For the text-containing cell, return its midpoint in [X, Y] coordinate format. 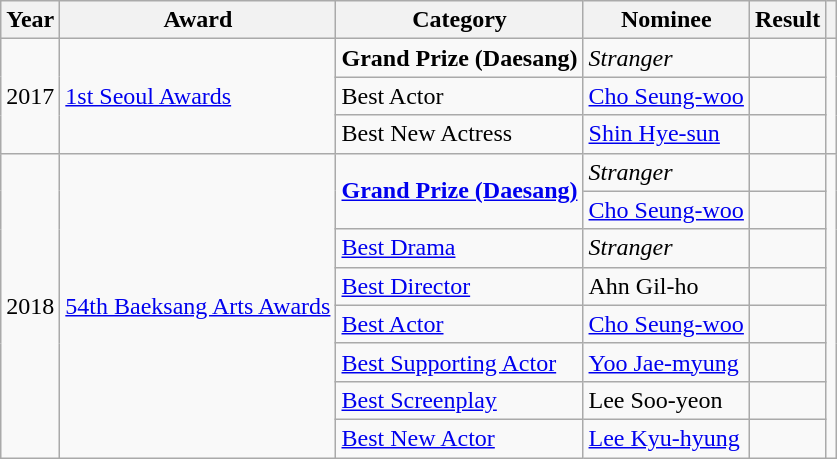
Year [30, 20]
Result [787, 20]
54th Baeksang Arts Awards [198, 305]
Best Director [460, 286]
Yoo Jae-myung [666, 362]
Shin Hye-sun [666, 134]
Best New Actor [460, 438]
2017 [30, 96]
Nominee [666, 20]
2018 [30, 305]
Best Drama [460, 248]
Award [198, 20]
1st Seoul Awards [198, 96]
Best Screenplay [460, 400]
Lee Soo-yeon [666, 400]
Best Supporting Actor [460, 362]
Lee Kyu-hyung [666, 438]
Ahn Gil-ho [666, 286]
Best New Actress [460, 134]
Category [460, 20]
